Search for the cell housing the specified text and yield its (X, Y) center coordinate. 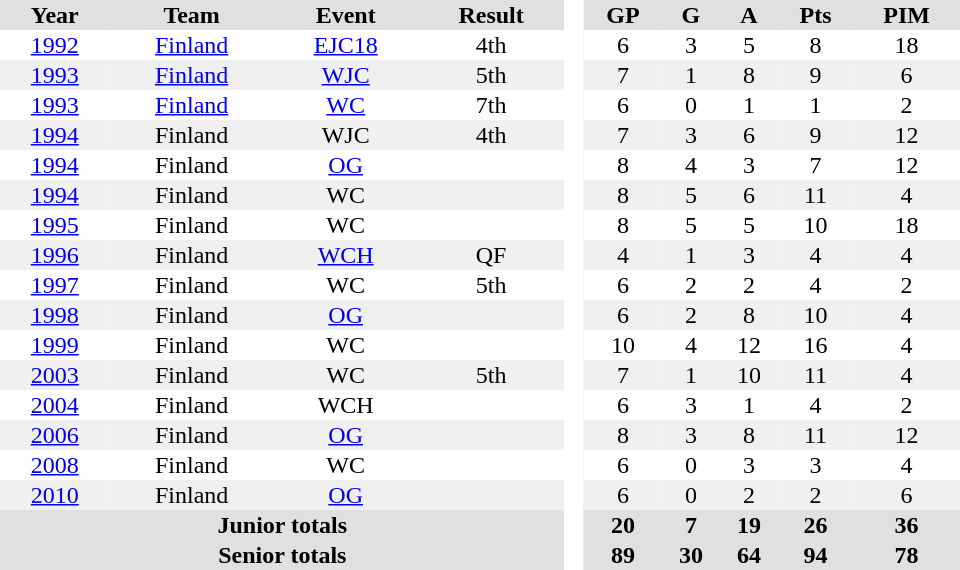
20 (623, 525)
94 (816, 555)
1998 (55, 315)
2003 (55, 375)
2010 (55, 495)
26 (816, 525)
GP (623, 15)
Pts (816, 15)
1995 (55, 225)
EJC18 (346, 45)
A (749, 15)
78 (906, 555)
Senior totals (282, 555)
Result (492, 15)
2008 (55, 465)
Team (192, 15)
2006 (55, 435)
2004 (55, 405)
PIM (906, 15)
1997 (55, 285)
64 (749, 555)
1992 (55, 45)
Junior totals (282, 525)
30 (691, 555)
19 (749, 525)
7th (492, 105)
1996 (55, 255)
16 (816, 345)
89 (623, 555)
G (691, 15)
36 (906, 525)
QF (492, 255)
1999 (55, 345)
Event (346, 15)
Year (55, 15)
